Extract the [X, Y] coordinate from the center of the cell holding the provided text.  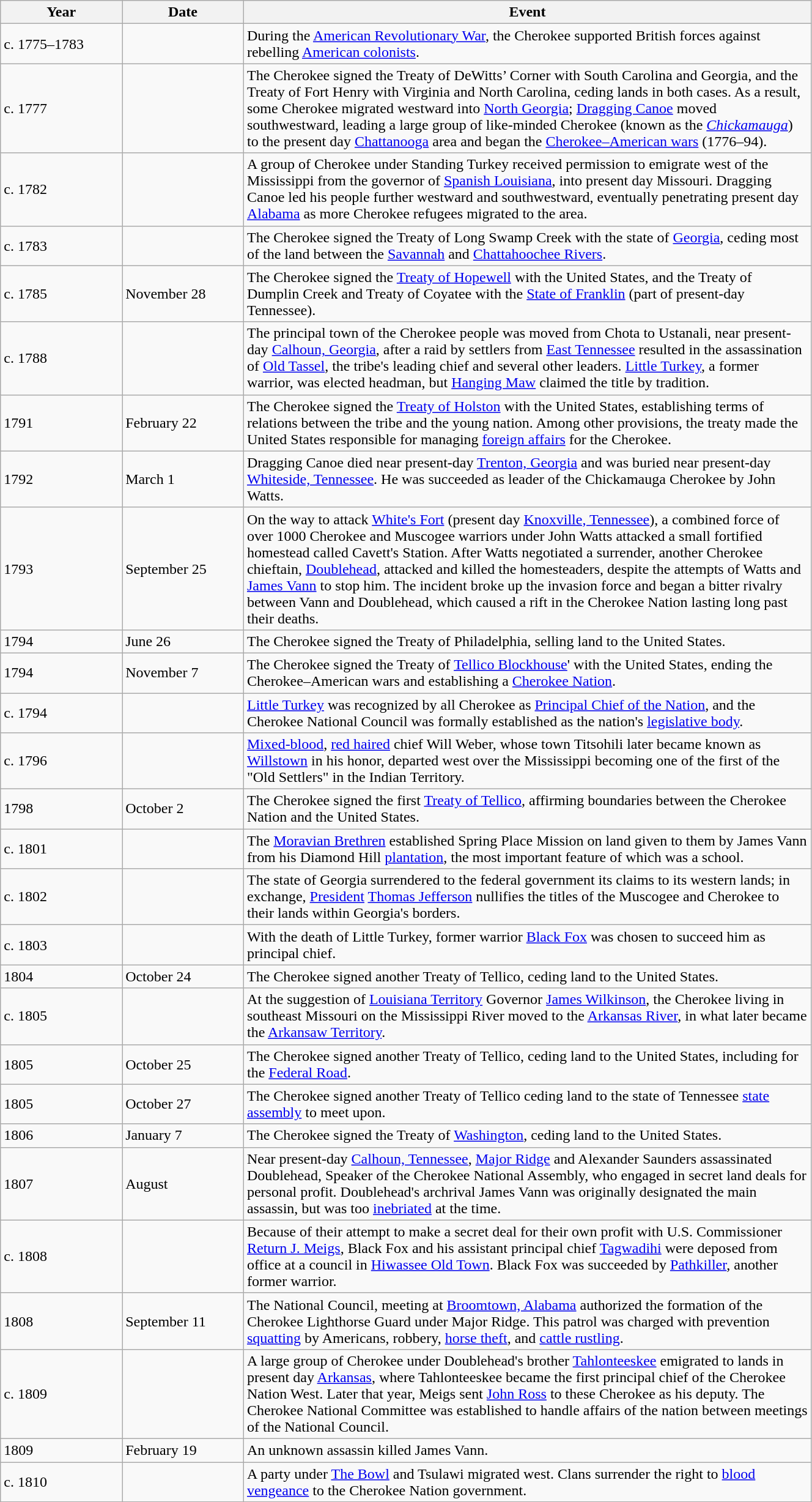
1791 [61, 423]
c. 1803 [61, 945]
February 19 [183, 1450]
The Cherokee signed another Treaty of Tellico, ceding land to the United States. [527, 976]
1804 [61, 976]
c. 1801 [61, 849]
1808 [61, 1321]
Event [527, 12]
c. 1796 [61, 761]
During the American Revolutionary War, the Cherokee supported British forces against rebelling American colonists. [527, 44]
November 28 [183, 294]
October 24 [183, 976]
October 25 [183, 1065]
c. 1809 [61, 1394]
September 25 [183, 568]
The Cherokee signed another Treaty of Tellico, ceding land to the United States, including for the Federal Road. [527, 1065]
October 2 [183, 809]
1798 [61, 809]
October 27 [183, 1104]
1807 [61, 1183]
c. 1810 [61, 1482]
c. 1808 [61, 1257]
The Cherokee signed the first Treaty of Tellico, affirming boundaries between the Cherokee Nation and the United States. [527, 809]
The Cherokee signed the Treaty of Philadelphia, selling land to the United States. [527, 641]
Year [61, 12]
1806 [61, 1136]
c. 1794 [61, 712]
c. 1777 [61, 108]
c. 1782 [61, 190]
The Cherokee signed the Treaty of Washington, ceding land to the United States. [527, 1136]
With the death of Little Turkey, former warrior Black Fox was chosen to succeed him as principal chief. [527, 945]
c. 1805 [61, 1016]
March 1 [183, 479]
February 22 [183, 423]
June 26 [183, 641]
The Cherokee signed another Treaty of Tellico ceding land to the state of Tennessee state assembly to meet upon. [527, 1104]
1809 [61, 1450]
c. 1775–1783 [61, 44]
The Cherokee signed the Treaty of Long Swamp Creek with the state of Georgia, ceding most of the land between the Savannah and Chattahoochee Rivers. [527, 246]
Date [183, 12]
September 11 [183, 1321]
November 7 [183, 673]
August [183, 1183]
January 7 [183, 1136]
c. 1785 [61, 294]
c. 1783 [61, 246]
c. 1788 [61, 359]
1792 [61, 479]
The Cherokee signed the Treaty of Tellico Blockhouse' with the United States, ending the Cherokee–American wars and establishing a Cherokee Nation. [527, 673]
c. 1802 [61, 897]
1793 [61, 568]
A party under The Bowl and Tsulawi migrated west. Clans surrender the right to blood vengeance to the Cherokee Nation government. [527, 1482]
An unknown assassin killed James Vann. [527, 1450]
